Locate the cell with the specified text and output its (x, y) center coordinate. 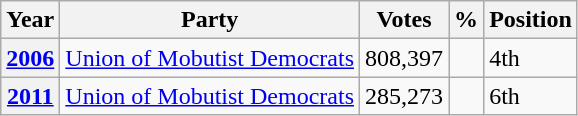
% (466, 20)
2006 (30, 58)
285,273 (404, 96)
Party (210, 20)
6th (531, 96)
Votes (404, 20)
Year (30, 20)
4th (531, 58)
Position (531, 20)
808,397 (404, 58)
2011 (30, 96)
